Return [X, Y] of the center of cell containing provided text 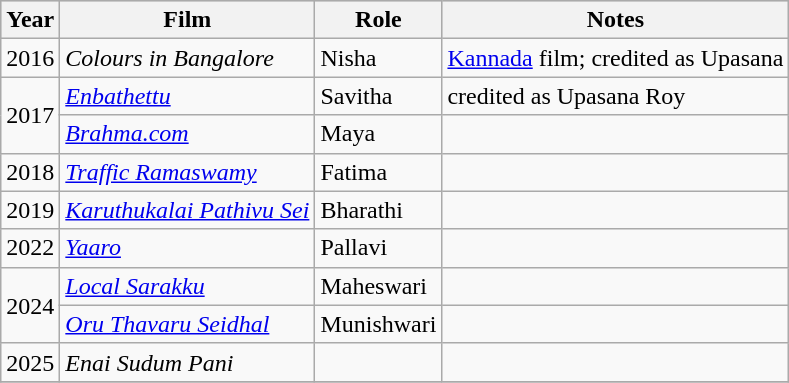
2024 [30, 305]
Nisha [378, 58]
Fatima [378, 172]
Role [378, 20]
Notes [616, 20]
Year [30, 20]
Yaaro [188, 248]
2025 [30, 362]
2017 [30, 115]
Munishwari [378, 324]
Enai Sudum Pani [188, 362]
Bharathi [378, 210]
2022 [30, 248]
Colours in Bangalore [188, 58]
Pallavi [378, 248]
Karuthukalai Pathivu Sei [188, 210]
credited as Upasana Roy [616, 96]
Enbathettu [188, 96]
Brahma.com [188, 134]
2019 [30, 210]
Oru Thavaru Seidhal [188, 324]
2018 [30, 172]
Savitha [378, 96]
Maheswari [378, 286]
Kannada film; credited as Upasana [616, 58]
Film [188, 20]
Traffic Ramaswamy [188, 172]
2016 [30, 58]
Maya [378, 134]
Local Sarakku [188, 286]
